Provide the (x, y) coordinate of the cell's center where the given text is located.  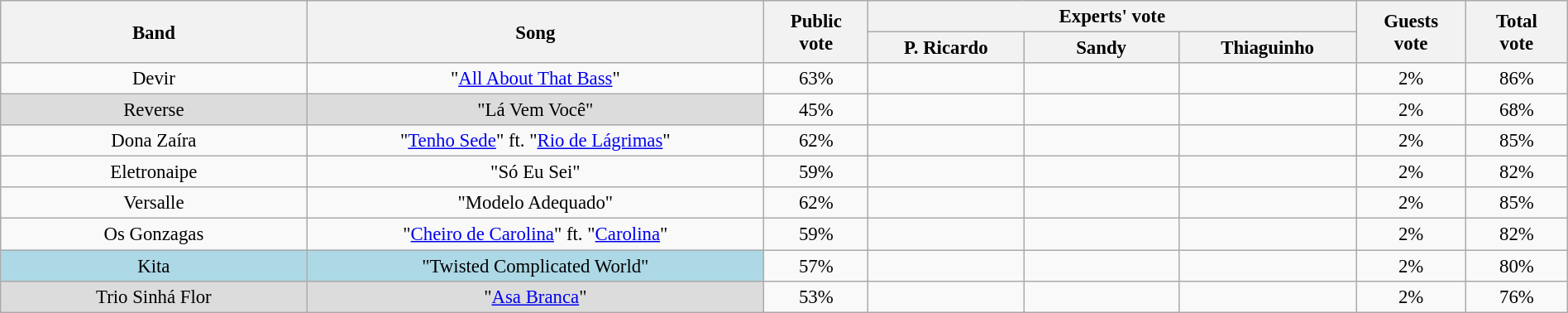
"Modelo Adequado" (536, 203)
Totalvote (1517, 31)
Versalle (154, 203)
76% (1517, 296)
Os Gonzagas (154, 234)
P. Ricardo (946, 48)
68% (1517, 110)
Experts' vote (1112, 17)
Reverse (154, 110)
63% (816, 79)
"Tenho Sede" ft. "Rio de Lágrimas" (536, 141)
Devir (154, 79)
Dona Zaíra (154, 141)
80% (1517, 266)
Sandy (1102, 48)
"Twisted Complicated World" (536, 266)
"All About That Bass" (536, 79)
"Lá Vem Você" (536, 110)
57% (816, 266)
53% (816, 296)
Trio Sinhá Flor (154, 296)
Kita (154, 266)
86% (1517, 79)
Song (536, 31)
Publicvote (816, 31)
Eletronaipe (154, 172)
45% (816, 110)
Guestsvote (1411, 31)
Band (154, 31)
"Só Eu Sei" (536, 172)
"Asa Branca" (536, 296)
"Cheiro de Carolina" ft. "Carolina" (536, 234)
Thiaguinho (1267, 48)
